Scan for the cell matching the given text and deliver its (x, y) coordinate at center. 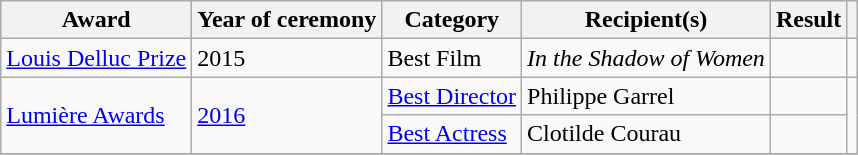
Best Director (452, 96)
In the Shadow of Women (646, 58)
Louis Delluc Prize (96, 58)
Clotilde Courau (646, 134)
Philippe Garrel (646, 96)
Award (96, 20)
2015 (287, 58)
Lumière Awards (96, 115)
Best Film (452, 58)
Year of ceremony (287, 20)
Category (452, 20)
Result (808, 20)
Best Actress (452, 134)
Recipient(s) (646, 20)
2016 (287, 115)
